Determine the (x, y) coordinate at the center of the cell enclosing the given text.  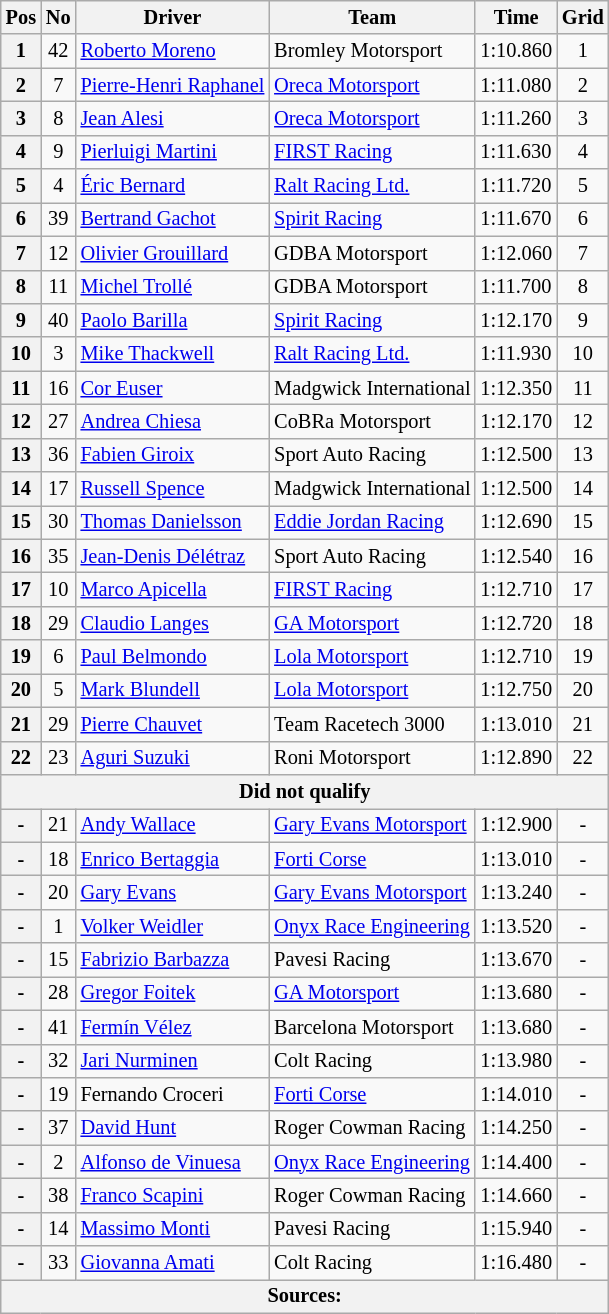
Pierre-Henri Raphanel (173, 85)
Pierre Chauvet (173, 724)
1:11.670 (516, 219)
1:12.750 (516, 690)
1:11.930 (516, 354)
Fermín Vélez (173, 1027)
32 (58, 1061)
Bromley Motorsport (372, 51)
Paul Belmondo (173, 657)
1:12.540 (516, 556)
Gary Evans (173, 892)
Jari Nurminen (173, 1061)
Russell Spence (173, 489)
1:11.080 (516, 85)
Olivier Grouillard (173, 253)
Aguri Suzuki (173, 758)
28 (58, 993)
Alfonso de Vinuesa (173, 1162)
Giovanna Amati (173, 1263)
35 (58, 556)
Fabrizio Barbazza (173, 960)
David Hunt (173, 1128)
1:15.940 (516, 1229)
Jean Alesi (173, 118)
Marco Apicella (173, 589)
Team (372, 17)
1:13.670 (516, 960)
Mike Thackwell (173, 354)
27 (58, 421)
36 (58, 455)
Andrea Chiesa (173, 421)
1:11.720 (516, 186)
38 (58, 1195)
1:11.630 (516, 152)
1:12.350 (516, 388)
Gregor Foitek (173, 993)
1:11.260 (516, 118)
Bertrand Gachot (173, 219)
Massimo Monti (173, 1229)
1:14.250 (516, 1128)
30 (58, 522)
Driver (173, 17)
Grid (583, 17)
1:12.900 (516, 825)
Claudio Langes (173, 623)
CoBRa Motorsport (372, 421)
41 (58, 1027)
Cor Euser (173, 388)
Fernando Croceri (173, 1094)
1:13.520 (516, 926)
Barcelona Motorsport (372, 1027)
Sources: (305, 1296)
42 (58, 51)
Andy Wallace (173, 825)
1:12.060 (516, 253)
Thomas Danielsson (173, 522)
Pierluigi Martini (173, 152)
Michel Trollé (173, 287)
Eddie Jordan Racing (372, 522)
1:11.700 (516, 287)
Team Racetech 3000 (372, 724)
Pos (21, 17)
1:14.010 (516, 1094)
1:14.660 (516, 1195)
Roberto Moreno (173, 51)
1:12.690 (516, 522)
40 (58, 320)
23 (58, 758)
1:14.400 (516, 1162)
Éric Bernard (173, 186)
Mark Blundell (173, 690)
Enrico Bertaggia (173, 859)
Roni Motorsport (372, 758)
No (58, 17)
39 (58, 219)
Volker Weidler (173, 926)
1:12.890 (516, 758)
37 (58, 1128)
1:16.480 (516, 1263)
Paolo Barilla (173, 320)
Did not qualify (305, 791)
Time (516, 17)
Fabien Giroix (173, 455)
Jean-Denis Délétraz (173, 556)
33 (58, 1263)
1:10.860 (516, 51)
1:13.240 (516, 892)
1:12.720 (516, 623)
1:13.980 (516, 1061)
Franco Scapini (173, 1195)
